Capture the cell that displays the provided text and extract its [X, Y] central coordinate. 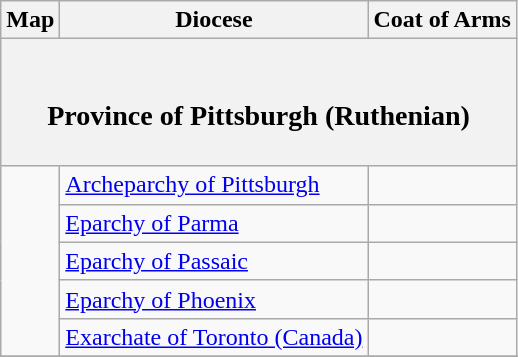
Map [30, 20]
Province of Pittsburgh (Ruthenian) [259, 102]
Eparchy of Passaic [214, 261]
Eparchy of Phoenix [214, 299]
Coat of Arms [442, 20]
Exarchate of Toronto (Canada) [214, 337]
Archeparchy of Pittsburgh [214, 185]
Eparchy of Parma [214, 223]
Diocese [214, 20]
